Pinpoint the cell where the given text exists, returning its [X, Y] midpoint coordinate. 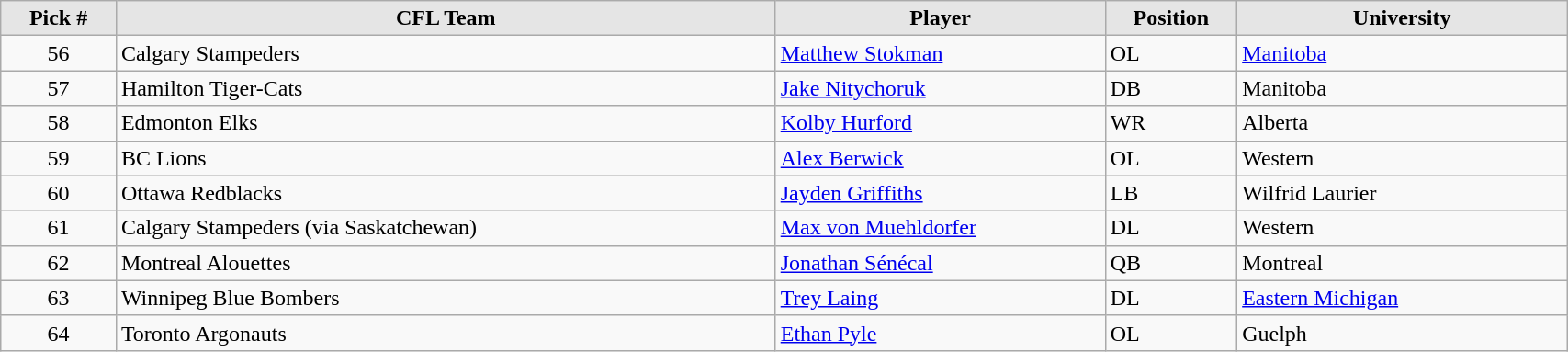
Montreal Alouettes [446, 263]
University [1402, 18]
61 [59, 228]
LB [1171, 193]
Montreal [1402, 263]
CFL Team [446, 18]
QB [1171, 263]
Eastern Michigan [1402, 298]
Jake Nitychoruk [941, 88]
64 [59, 333]
Pick # [59, 18]
BC Lions [446, 158]
58 [59, 123]
56 [59, 53]
Position [1171, 18]
DB [1171, 88]
Max von Muehldorfer [941, 228]
Alex Berwick [941, 158]
Calgary Stampeders [446, 53]
Hamilton Tiger-Cats [446, 88]
Alberta [1402, 123]
Ethan Pyle [941, 333]
60 [59, 193]
Ottawa Redblacks [446, 193]
63 [59, 298]
Jayden Griffiths [941, 193]
Edmonton Elks [446, 123]
Jonathan Sénécal [941, 263]
WR [1171, 123]
62 [59, 263]
Matthew Stokman [941, 53]
Kolby Hurford [941, 123]
Winnipeg Blue Bombers [446, 298]
Toronto Argonauts [446, 333]
57 [59, 88]
59 [59, 158]
Trey Laing [941, 298]
Player [941, 18]
Calgary Stampeders (via Saskatchewan) [446, 228]
Wilfrid Laurier [1402, 193]
Guelph [1402, 333]
